For the text-containing cell, return its midpoint in (x, y) coordinate format. 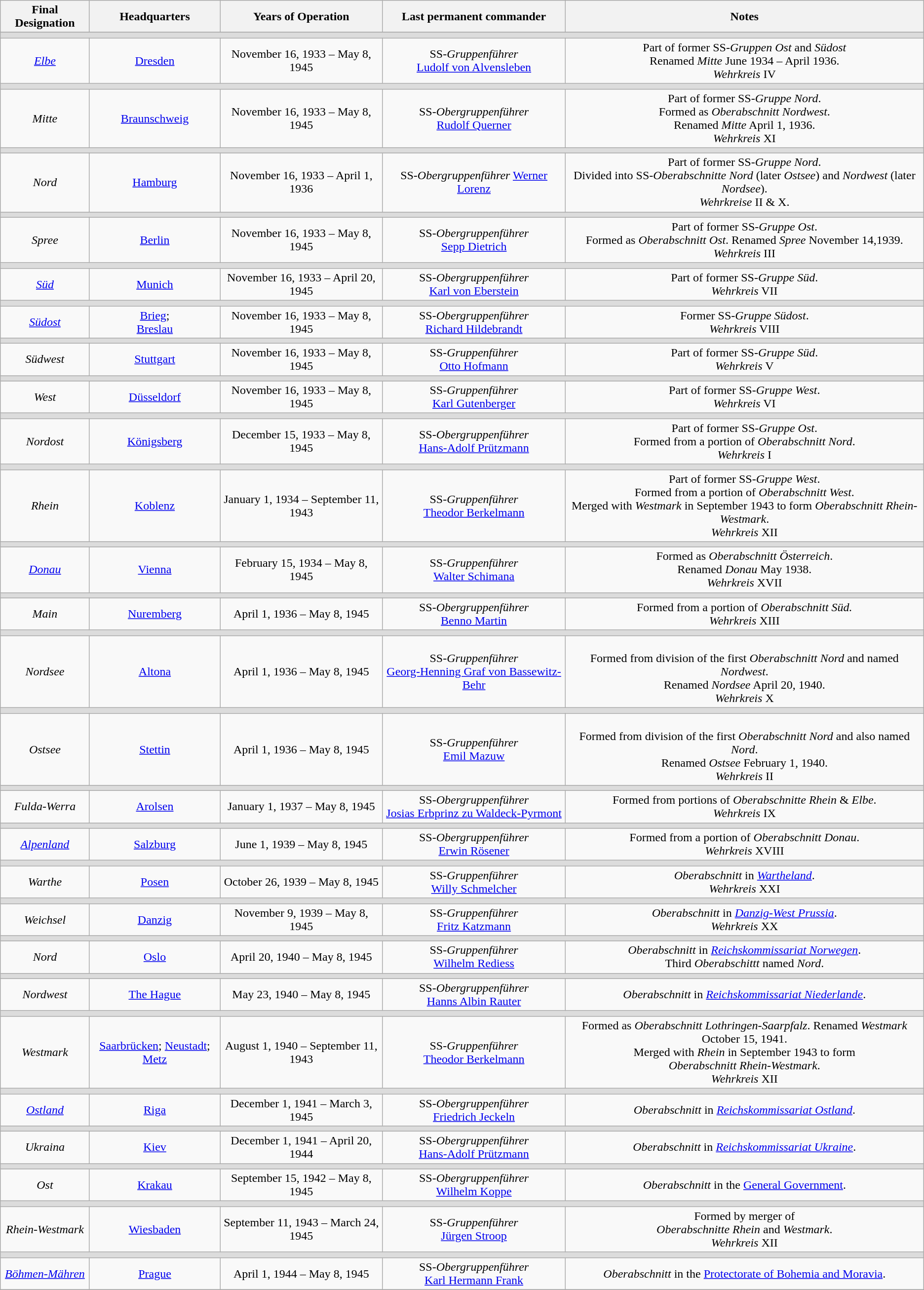
Part of former SS-Gruppe Ost.Formed as Oberabschnitt Ost. Renamed Spree November 14,1939.Wehrkreis III (744, 240)
Ost (45, 1185)
Formed from portions of Oberabschnitte Rhein & Elbe.Wehrkreis IX (744, 807)
Formed as Oberabschnitt Österreich.Renamed Donau May 1938. Wehrkreis XVII (744, 570)
Arolsen (155, 807)
Alpenland (45, 844)
November 9, 1939 – May 8, 1945 (301, 919)
SS-ObergruppenführerRudolf Querner (474, 118)
Headquarters (155, 17)
Munich (155, 284)
Nordwest (45, 994)
SS-ObergruppenführerSepp Dietrich (474, 240)
Oberabschnitt in Reichskommissariat Ukraine. (744, 1147)
August 1, 1940 – September 11, 1943 (301, 1052)
Oberabschnitt in Reichskommissariat Norwegen.Third Oberabschittt named Nord. (744, 957)
Ostsee (45, 749)
Ukraina (45, 1147)
Part of former SS-Gruppe Süd.Wehrkreis V (744, 359)
Donau (45, 570)
Formed from division of the first Oberabschnitt Nord and also named Nord.Renamed Ostsee February 1, 1940.Wehrkreis II (744, 749)
Oberabschnitt in Danzig-West Prussia.Wehrkreis XX (744, 919)
Wiesbaden (155, 1229)
June 1, 1939 – May 8, 1945 (301, 844)
Years of Operation (301, 17)
Nuremberg (155, 614)
Südost (45, 322)
Mitte (45, 118)
Oberabschnitt in Wartheland.Wehrkreis XXI (744, 882)
SS-GruppenführerLudolf von Alvensleben (474, 61)
SS-ObergruppenführerWilhelm Koppe (474, 1185)
Posen (155, 882)
Part of former SS-Gruppen Ost and Südost Renamed Mitte June 1934 – April 1936.Wehrkreis IV (744, 61)
Saarbrücken; Neustadt; Metz (155, 1052)
Part of former SS-Gruppe Ost.Formed from a portion of Oberabschnitt Nord.Wehrkreis I (744, 441)
SS-GruppenführerWilhelm Rediess (474, 957)
Riga (155, 1110)
SS-ObergruppenführerErwin Rösener (474, 844)
Last permanent commander (474, 17)
Oslo (155, 957)
Warthe (45, 882)
Krakau (155, 1185)
February 15, 1934 – May 8, 1945 (301, 570)
Hamburg (155, 183)
Oberabschnitt in the General Government. (744, 1185)
Part of former SS-Gruppe Nord.Divided into SS-Oberabschnitte Nord (later Ostsee) and Nordwest (later Nordsee).Wehrkreise II & X. (744, 183)
SS-ObergruppenführerBenno Martin (474, 614)
Fulda-Werra (45, 807)
Formed from division of the first Oberabschnitt Nord and named Nordwest.Renamed Nordsee April 20, 1940.Wehrkreis X (744, 671)
October 26, 1939 – May 8, 1945 (301, 882)
Notes (744, 17)
West (45, 397)
Düsseldorf (155, 397)
Kiev (155, 1147)
SS-Obergruppenführer Werner Lorenz (474, 183)
Final Designation (45, 17)
Oberabschnitt in the Protectorate of Bohemia and Moravia. (744, 1274)
Nordost (45, 441)
Salzburg (155, 844)
January 1, 1937 – May 8, 1945 (301, 807)
December 1, 1941 – March 3, 1945 (301, 1110)
Altona (155, 671)
SS-GruppenführerFritz Katzmann (474, 919)
December 15, 1933 – May 8, 1945 (301, 441)
SS-GruppenführerWalter Schimana (474, 570)
Berlin (155, 240)
Süd (45, 284)
Prague (155, 1274)
April 1, 1944 – May 8, 1945 (301, 1274)
September 11, 1943 – March 24, 1945 (301, 1229)
April 20, 1940 – May 8, 1945 (301, 957)
Dresden (155, 61)
SS-ObergruppenführerKarl Hermann Frank (474, 1274)
SS-GruppenführerOtto Hofmann (474, 359)
December 1, 1941 – April 20, 1944 (301, 1147)
Spree (45, 240)
The Hague (155, 994)
Weichsel (45, 919)
SS-GruppenführerGeorg-Henning Graf von Bassewitz-Behr (474, 671)
Westmark (45, 1052)
Böhmen-Mähren (45, 1274)
Braunschweig (155, 118)
Vienna (155, 570)
SS-GruppenführerJürgen Stroop (474, 1229)
Stuttgart (155, 359)
January 1, 1934 – September 11, 1943 (301, 506)
SS-GruppenführerEmil Mazuw (474, 749)
SS-GruppenführerKarl Gutenberger (474, 397)
SS-ObergruppenführerHanns Albin Rauter (474, 994)
Formed by merger of Oberabschnitte Rhein and Westmark.Wehrkreis XII (744, 1229)
SS-ObergruppenführerKarl von Eberstein (474, 284)
November 16, 1933 – April 1, 1936 (301, 183)
Rhein (45, 506)
Elbe (45, 61)
Rhein-Westmark (45, 1229)
Main (45, 614)
SS-GruppenführerWilly Schmelcher (474, 882)
Danzig (155, 919)
November 16, 1933 – April 20, 1945 (301, 284)
Former SS-Gruppe Südost.Wehrkreis VIII (744, 322)
Oberabschnitt in Reichskommissariat Niederlande. (744, 994)
SS-ObergruppenführerRichard Hildebrandt (474, 322)
SS-ObergruppenführerFriedrich Jeckeln (474, 1110)
Part of former SS-Gruppe Nord.Formed as Oberabschnitt Nordwest.Renamed Mitte April 1, 1936.Wehrkreis XI (744, 118)
Nordsee (45, 671)
Part of former SS-Gruppe Süd.Wehrkreis VII (744, 284)
Königsberg (155, 441)
Stettin (155, 749)
Ostland (45, 1110)
Brieg;Breslau (155, 322)
Formed from a portion of Oberabschnitt Süd. Wehrkreis XIII (744, 614)
Südwest (45, 359)
Part of former SS-Gruppe West.Wehrkreis VI (744, 397)
May 23, 1940 – May 8, 1945 (301, 994)
Koblenz (155, 506)
Formed from a portion of Oberabschnitt Donau.Wehrkreis XVIII (744, 844)
September 15, 1942 – May 8, 1945 (301, 1185)
Oberabschnitt in Reichskommissariat Ostland. (744, 1110)
SS-ObergruppenführerJosias Erbprinz zu Waldeck-Pyrmont (474, 807)
